Output the [x, y] coordinate of the center of the cell containing the given text.  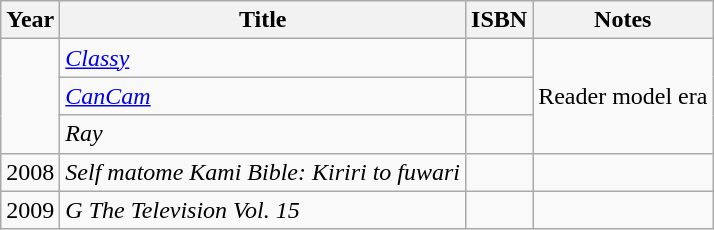
2009 [30, 210]
Reader model era [623, 96]
G The Television Vol. 15 [263, 210]
Title [263, 20]
Ray [263, 134]
ISBN [500, 20]
2008 [30, 172]
Year [30, 20]
Self matome Kami Bible: Kiriri to fuwari [263, 172]
CanCam [263, 96]
Classy [263, 58]
Notes [623, 20]
